Pinpoint the cell where the given text exists, returning its (x, y) midpoint coordinate. 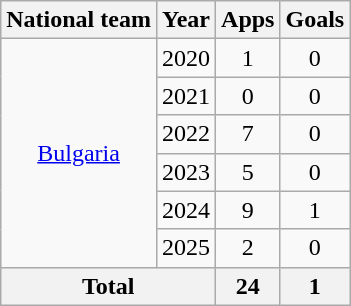
2020 (186, 58)
2021 (186, 96)
5 (248, 172)
National team (79, 20)
Apps (248, 20)
7 (248, 134)
2022 (186, 134)
9 (248, 210)
2023 (186, 172)
2 (248, 248)
Bulgaria (79, 153)
Year (186, 20)
Total (108, 286)
24 (248, 286)
2024 (186, 210)
Goals (315, 20)
2025 (186, 248)
